Find where the given text appears and provide that cell's center as (x, y) coordinate. 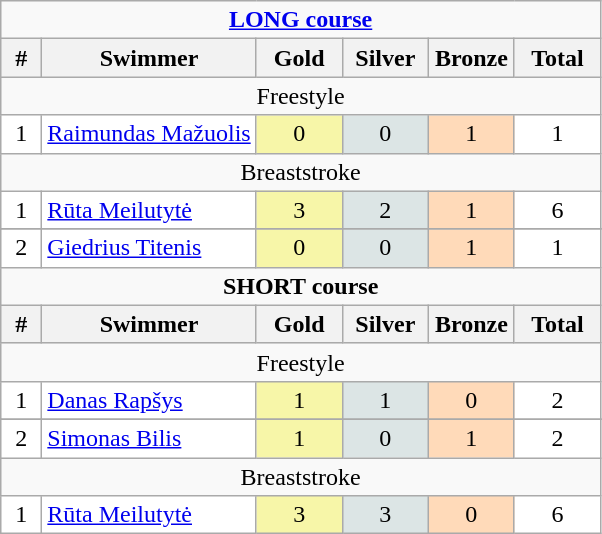
Simonas Bilis (149, 438)
LONG course (301, 20)
SHORT course (301, 286)
Giedrius Titenis (149, 248)
Danas Rapšys (149, 400)
Raimundas Mažuolis (149, 134)
